Search for the cell housing the specified text and yield its [X, Y] center coordinate. 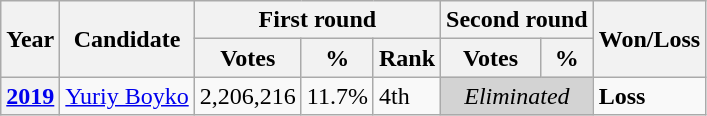
Yuriy Boyko [127, 96]
Rank [406, 58]
First round [317, 20]
4th [406, 96]
2019 [30, 96]
Candidate [127, 39]
11.7% [337, 96]
Second round [518, 20]
Won/Loss [649, 39]
Loss [649, 96]
Year [30, 39]
Eliminated [518, 96]
2,206,216 [248, 96]
